Return (X, Y) of the center of cell containing provided text 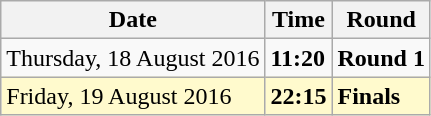
11:20 (298, 58)
Round (381, 20)
Thursday, 18 August 2016 (133, 58)
Finals (381, 96)
Round 1 (381, 58)
Friday, 19 August 2016 (133, 96)
22:15 (298, 96)
Date (133, 20)
Time (298, 20)
